Search for the cell housing the specified text and yield its [X, Y] center coordinate. 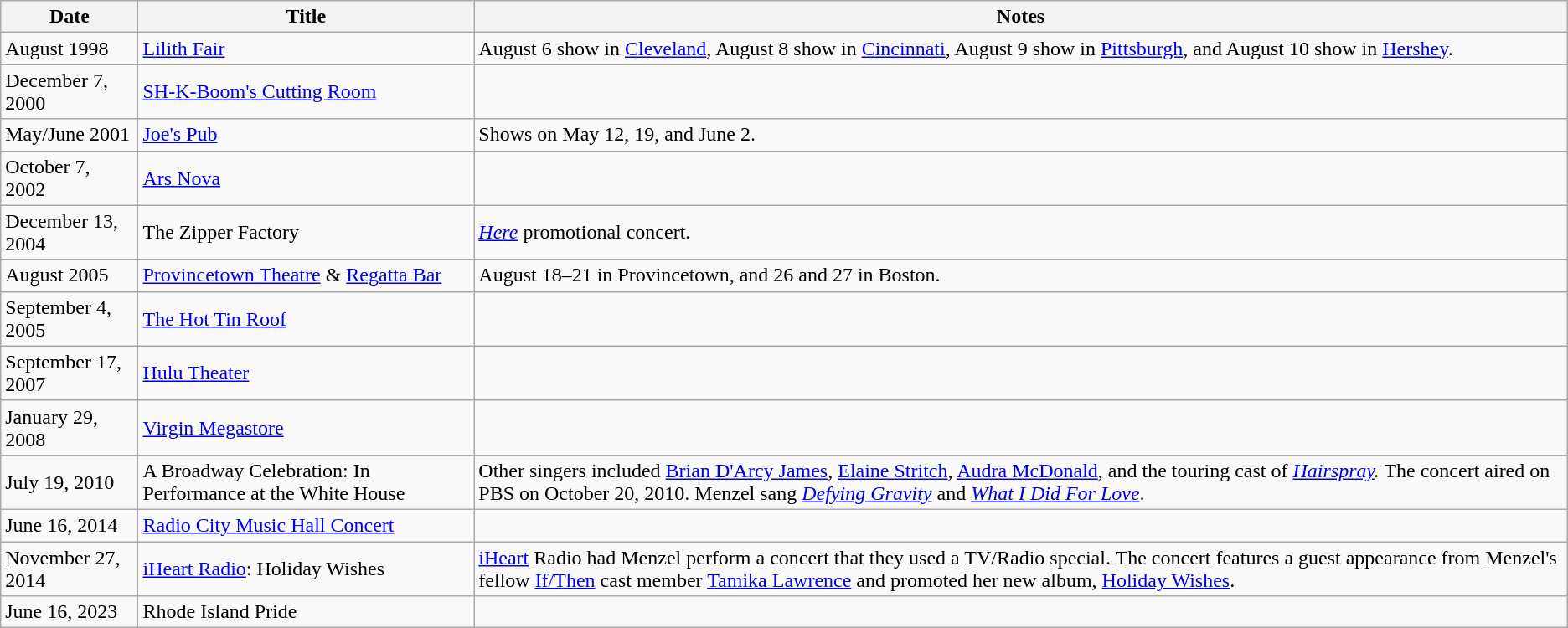
August 6 show in Cleveland, August 8 show in Cincinnati, August 9 show in Pittsburgh, and August 10 show in Hershey. [1020, 49]
Rhode Island Pride [307, 612]
September 17, 2007 [70, 373]
Provincetown Theatre & Regatta Bar [307, 275]
Here promotional concert. [1020, 233]
November 27, 2014 [70, 568]
Ars Nova [307, 178]
August 18–21 in Provincetown, and 26 and 27 in Boston. [1020, 275]
September 4, 2005 [70, 318]
August 2005 [70, 275]
May/June 2001 [70, 135]
The Hot Tin Roof [307, 318]
Hulu Theater [307, 373]
June 16, 2014 [70, 525]
Notes [1020, 17]
January 29, 2008 [70, 427]
SH-K-Boom's Cutting Room [307, 92]
iHeart Radio: Holiday Wishes [307, 568]
Shows on May 12, 19, and June 2. [1020, 135]
December 13, 2004 [70, 233]
July 19, 2010 [70, 482]
The Zipper Factory [307, 233]
August 1998 [70, 49]
October 7, 2002 [70, 178]
Joe's Pub [307, 135]
Radio City Music Hall Concert [307, 525]
June 16, 2023 [70, 612]
December 7, 2000 [70, 92]
Title [307, 17]
A Broadway Celebration: In Performance at the White House [307, 482]
Lilith Fair [307, 49]
Virgin Megastore [307, 427]
Date [70, 17]
